Scan for the cell matching the given text and deliver its (x, y) coordinate at center. 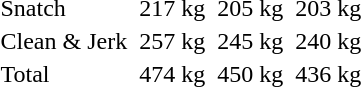
245 kg (250, 41)
257 kg (172, 41)
